Pinpoint the cell where the given text exists, returning its [X, Y] midpoint coordinate. 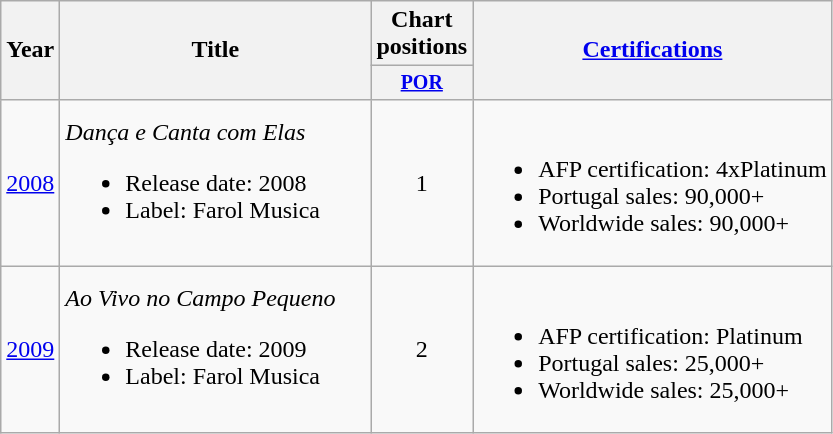
AFP certification: PlatinumPortugal sales: 25,000+Worldwide sales: 25,000+ [652, 350]
Ao Vivo no Campo PequenoRelease date: 2009Label: Farol Musica [216, 350]
2 [422, 350]
Certifications [652, 50]
2009 [30, 350]
2008 [30, 182]
AFP certification: 4xPlatinumPortugal sales: 90,000+Worldwide sales: 90,000+ [652, 182]
Year [30, 50]
1 [422, 182]
Title [216, 50]
Dança e Canta com ElasRelease date: 2008Label: Farol Musica [216, 182]
Chart positions [422, 34]
POR [422, 82]
